Find where the given text appears and provide that cell's center as [X, Y] coordinate. 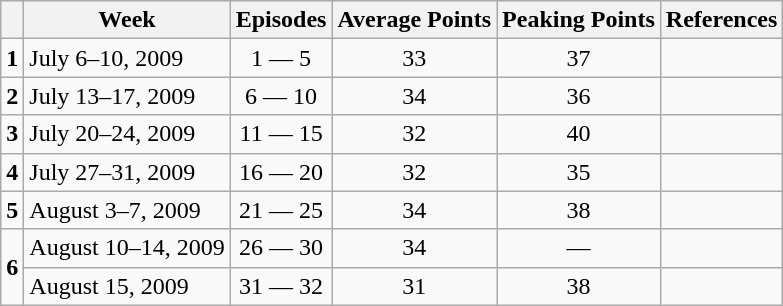
16 — 20 [281, 172]
11 — 15 [281, 134]
1 [12, 58]
21 — 25 [281, 210]
6 [12, 267]
July 27–31, 2009 [127, 172]
August 10–14, 2009 [127, 248]
33 [414, 58]
31 — 32 [281, 286]
4 [12, 172]
July 6–10, 2009 [127, 58]
2 [12, 96]
— [579, 248]
5 [12, 210]
July 13–17, 2009 [127, 96]
26 — 30 [281, 248]
Episodes [281, 20]
40 [579, 134]
31 [414, 286]
August 15, 2009 [127, 286]
August 3–7, 2009 [127, 210]
37 [579, 58]
3 [12, 134]
Average Points [414, 20]
1 — 5 [281, 58]
July 20–24, 2009 [127, 134]
35 [579, 172]
36 [579, 96]
Week [127, 20]
References [722, 20]
6 — 10 [281, 96]
Peaking Points [579, 20]
